Provide the (x, y) coordinate of the cell's center where the given text is located.  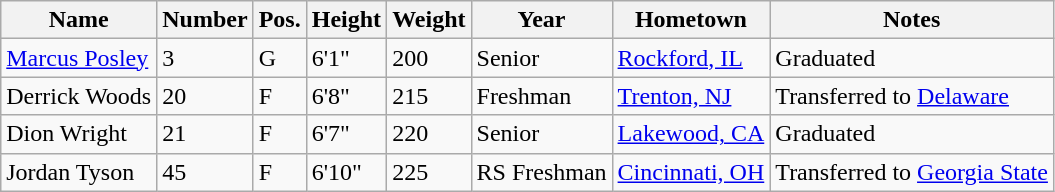
Marcus Posley (79, 58)
Hometown (691, 20)
3 (205, 58)
Weight (429, 20)
6'10" (346, 172)
45 (205, 172)
220 (429, 134)
6'1" (346, 58)
G (280, 58)
Number (205, 20)
Height (346, 20)
Cincinnati, OH (691, 172)
20 (205, 96)
215 (429, 96)
Transferred to Delaware (912, 96)
Pos. (280, 20)
Year (542, 20)
Trenton, NJ (691, 96)
Notes (912, 20)
21 (205, 134)
Derrick Woods (79, 96)
Freshman (542, 96)
Lakewood, CA (691, 134)
Name (79, 20)
RS Freshman (542, 172)
Dion Wright (79, 134)
6'7" (346, 134)
Rockford, IL (691, 58)
Transferred to Georgia State (912, 172)
6'8" (346, 96)
225 (429, 172)
200 (429, 58)
Jordan Tyson (79, 172)
